For the text-containing cell, return its midpoint in [x, y] coordinate format. 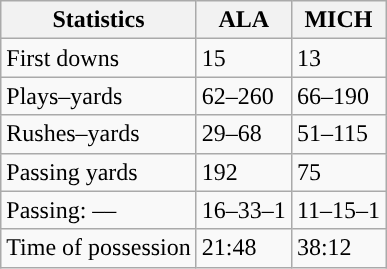
11–15–1 [338, 210]
75 [338, 172]
192 [244, 172]
Passing yards [99, 172]
16–33–1 [244, 210]
13 [338, 58]
51–115 [338, 134]
15 [244, 58]
Plays–yards [99, 96]
66–190 [338, 96]
62–260 [244, 96]
Rushes–yards [99, 134]
First downs [99, 58]
Statistics [99, 20]
21:48 [244, 248]
38:12 [338, 248]
ALA [244, 20]
Passing: –– [99, 210]
MICH [338, 20]
Time of possession [99, 248]
29–68 [244, 134]
